Scan for the cell matching the given text and deliver its [x, y] coordinate at center. 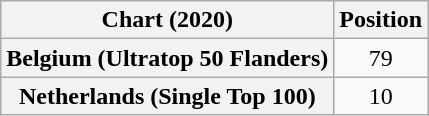
10 [381, 96]
Netherlands (Single Top 100) [168, 96]
79 [381, 58]
Chart (2020) [168, 20]
Belgium (Ultratop 50 Flanders) [168, 58]
Position [381, 20]
